From the cell containing the given text, extract its center point as [X, Y] coordinate. 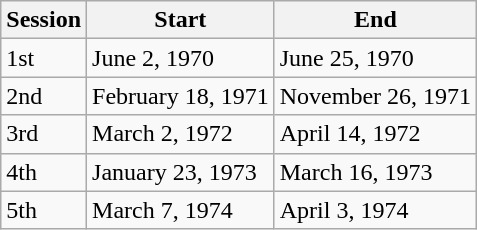
January 23, 1973 [181, 172]
March 16, 1973 [375, 172]
June 25, 1970 [375, 58]
3rd [44, 134]
1st [44, 58]
End [375, 20]
March 7, 1974 [181, 210]
April 14, 1972 [375, 134]
2nd [44, 96]
April 3, 1974 [375, 210]
March 2, 1972 [181, 134]
November 26, 1971 [375, 96]
Session [44, 20]
Start [181, 20]
February 18, 1971 [181, 96]
5th [44, 210]
4th [44, 172]
June 2, 1970 [181, 58]
